Find where the given text appears and provide that cell's center as (x, y) coordinate. 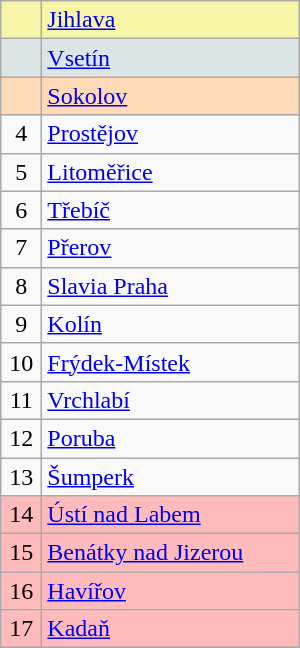
Prostějov (170, 134)
14 (22, 515)
11 (22, 400)
Třebíč (170, 210)
5 (22, 172)
4 (22, 134)
Šumperk (170, 477)
Slavia Praha (170, 286)
Kadaň (170, 629)
Ústí nad Labem (170, 515)
Přerov (170, 248)
Sokolov (170, 96)
6 (22, 210)
Vrchlabí (170, 400)
Poruba (170, 438)
7 (22, 248)
Kolín (170, 324)
16 (22, 591)
8 (22, 286)
13 (22, 477)
17 (22, 629)
15 (22, 553)
10 (22, 362)
Havířov (170, 591)
Benátky nad Jizerou (170, 553)
Frýdek-Místek (170, 362)
Jihlava (170, 20)
Litoměřice (170, 172)
12 (22, 438)
Vsetín (170, 58)
9 (22, 324)
